Find where the given text appears and provide that cell's center as (X, Y) coordinate. 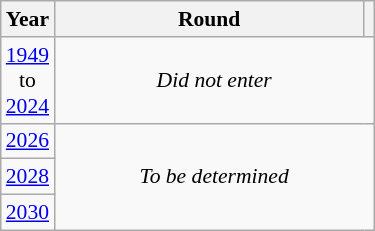
1949to2024 (28, 80)
Round (209, 19)
To be determined (214, 176)
2028 (28, 177)
2030 (28, 213)
Year (28, 19)
Did not enter (214, 80)
2026 (28, 141)
